Capture the cell that displays the provided text and extract its [X, Y] central coordinate. 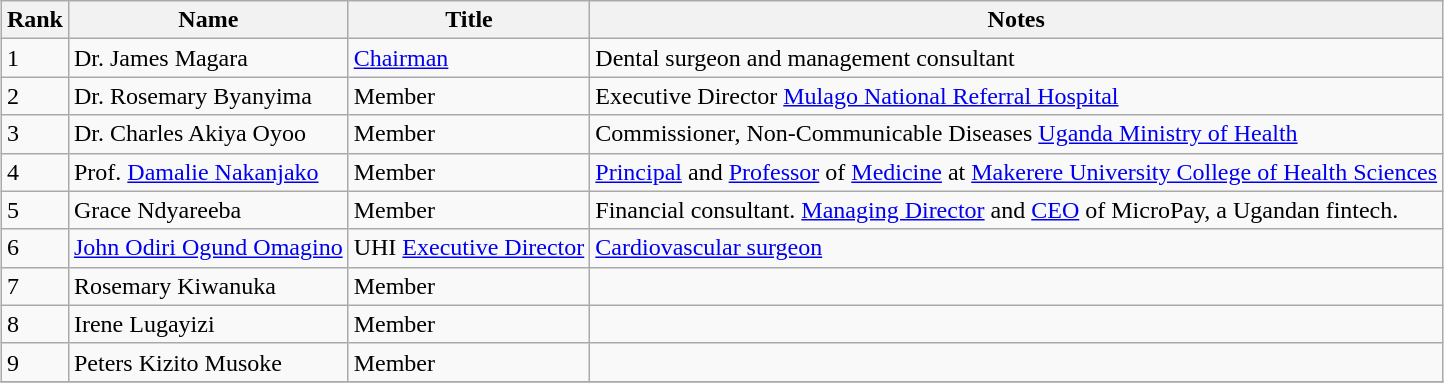
UHI Executive Director [469, 248]
3 [34, 134]
Rosemary Kiwanuka [208, 286]
7 [34, 286]
Financial consultant. Managing Director and CEO of MicroPay, a Ugandan fintech. [1016, 210]
Dr. Rosemary Byanyima [208, 96]
1 [34, 58]
Prof. Damalie Nakanjako [208, 172]
Notes [1016, 20]
5 [34, 210]
Principal and Professor of Medicine at Makerere University College of Health Sciences [1016, 172]
Dr. James Magara [208, 58]
6 [34, 248]
Rank [34, 20]
Peters Kizito Musoke [208, 362]
4 [34, 172]
9 [34, 362]
8 [34, 324]
Title [469, 20]
Chairman [469, 58]
Grace Ndyareeba [208, 210]
Cardiovascular surgeon [1016, 248]
Irene Lugayizi [208, 324]
Executive Director Mulago National Referral Hospital [1016, 96]
Name [208, 20]
2 [34, 96]
Commissioner, Non-Communicable Diseases Uganda Ministry of Health [1016, 134]
Dental surgeon and management consultant [1016, 58]
John Odiri Ogund Omagino [208, 248]
Dr. Charles Akiya Oyoo [208, 134]
